Find where the given text appears and provide that cell's center as (X, Y) coordinate. 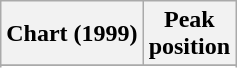
Peakposition (189, 34)
Chart (1999) (72, 34)
